Capture the cell that displays the provided text and extract its [X, Y] central coordinate. 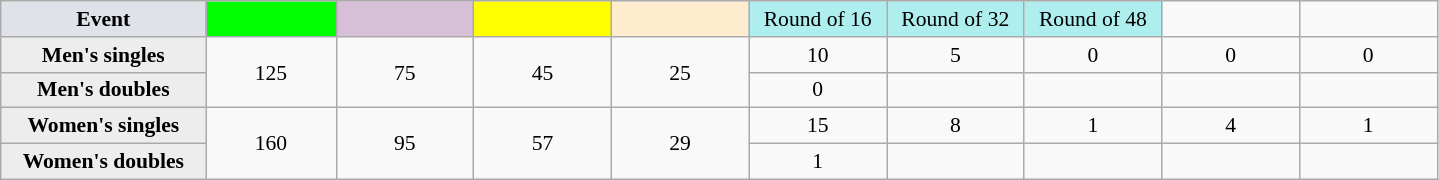
125 [271, 72]
75 [405, 72]
45 [543, 72]
160 [271, 144]
Women's singles [104, 126]
Event [104, 19]
95 [405, 144]
Round of 48 [1093, 19]
5 [955, 55]
15 [818, 126]
29 [680, 144]
Round of 32 [955, 19]
Round of 16 [818, 19]
57 [543, 144]
Men's doubles [104, 90]
10 [818, 55]
4 [1231, 126]
25 [680, 72]
8 [955, 126]
Men's singles [104, 55]
Women's doubles [104, 162]
